Determine the (x, y) coordinate at the center of the cell enclosing the given text.  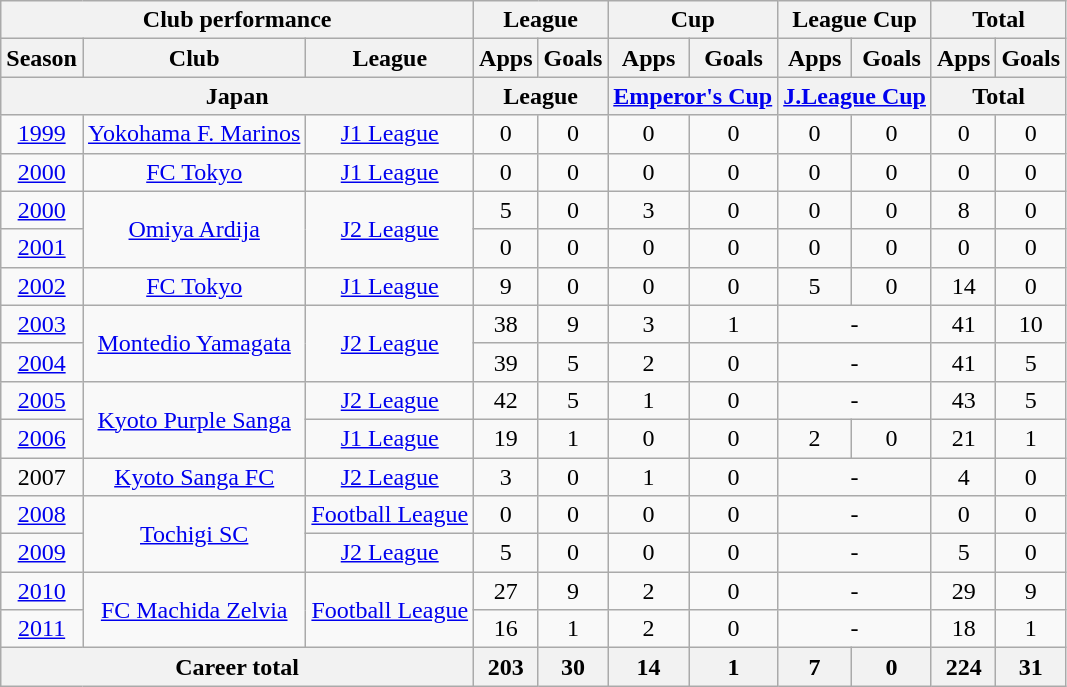
39 (506, 362)
8 (963, 210)
2002 (42, 286)
Yokohama F. Marinos (194, 134)
2011 (42, 629)
224 (963, 667)
29 (963, 591)
2008 (42, 515)
Club (194, 58)
2005 (42, 400)
Tochigi SC (194, 534)
16 (506, 629)
Cup (693, 20)
Career total (238, 667)
Japan (238, 96)
21 (963, 438)
Season (42, 58)
League Cup (855, 20)
203 (506, 667)
1999 (42, 134)
19 (506, 438)
31 (1031, 667)
2001 (42, 248)
43 (963, 400)
18 (963, 629)
2009 (42, 553)
Kyoto Purple Sanga (194, 419)
2003 (42, 324)
42 (506, 400)
Club performance (238, 20)
FC Machida Zelvia (194, 610)
38 (506, 324)
2006 (42, 438)
2007 (42, 477)
10 (1031, 324)
Montedio Yamagata (194, 343)
Emperor's Cup (693, 96)
7 (815, 667)
Omiya Ardija (194, 229)
2010 (42, 591)
30 (573, 667)
J.League Cup (855, 96)
27 (506, 591)
4 (963, 477)
2004 (42, 362)
Kyoto Sanga FC (194, 477)
